Search for the cell housing the specified text and yield its (X, Y) center coordinate. 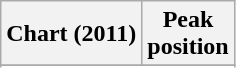
Chart (2011) (72, 34)
Peakposition (188, 34)
